Output the [X, Y] coordinate of the center of the cell containing the given text.  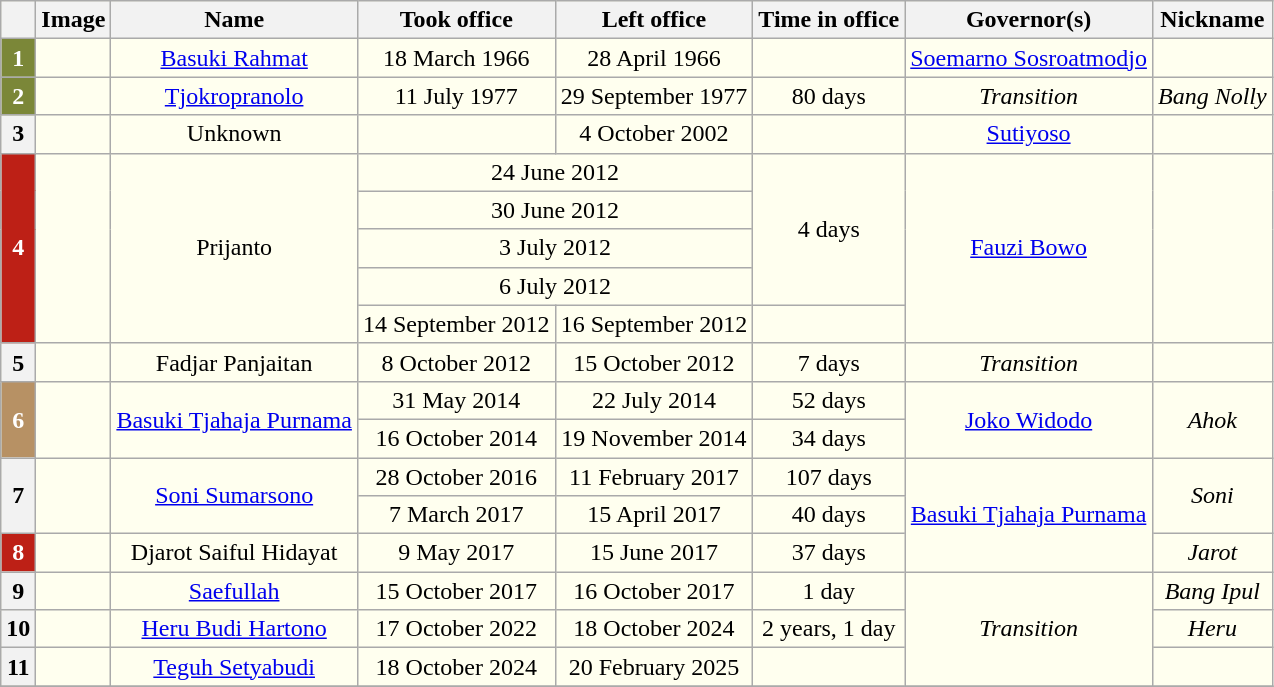
15 October 2012 [654, 362]
3 [18, 134]
Soni Sumarsono [234, 496]
Heru Budi Hartono [234, 629]
Joko Widodo [1029, 419]
Prijanto [234, 248]
Image [74, 20]
8 October 2012 [456, 362]
Heru [1212, 629]
31 May 2014 [456, 400]
22 July 2014 [654, 400]
Name [234, 20]
6 [18, 419]
16 October 2017 [654, 591]
Left office [654, 20]
Bang Ipul [1212, 591]
14 September 2012 [456, 324]
Sutiyoso [1029, 134]
52 days [829, 400]
19 November 2014 [654, 438]
40 days [829, 515]
15 April 2017 [654, 515]
29 September 1977 [654, 96]
2 years, 1 day [829, 629]
Unknown [234, 134]
30 June 2012 [554, 210]
5 [18, 362]
37 days [829, 553]
17 October 2022 [456, 629]
4 October 2002 [654, 134]
6 July 2012 [554, 286]
Fadjar Panjaitan [234, 362]
18 March 1966 [456, 58]
Soni [1212, 496]
Basuki Rahmat [234, 58]
7 [18, 496]
1 [18, 58]
Saefullah [234, 591]
Bang Nolly [1212, 96]
4 days [829, 229]
Nickname [1212, 20]
80 days [829, 96]
28 October 2016 [456, 477]
10 [18, 629]
107 days [829, 477]
34 days [829, 438]
16 September 2012 [654, 324]
3 July 2012 [554, 248]
8 [18, 553]
7 March 2017 [456, 515]
7 days [829, 362]
1 day [829, 591]
Djarot Saiful Hidayat [234, 553]
Soemarno Sosroatmodjo [1029, 58]
Ahok [1212, 419]
Time in office [829, 20]
Jarot [1212, 553]
2 [18, 96]
Took office [456, 20]
11 July 1977 [456, 96]
24 June 2012 [554, 172]
9 May 2017 [456, 553]
Fauzi Bowo [1029, 248]
4 [18, 248]
11 February 2017 [654, 477]
28 April 1966 [654, 58]
Teguh Setyabudi [234, 667]
16 October 2014 [456, 438]
11 [18, 667]
15 October 2017 [456, 591]
Tjokropranolo [234, 96]
Governor(s) [1029, 20]
15 June 2017 [654, 553]
20 February 2025 [654, 667]
9 [18, 591]
